For the text-containing cell, return its midpoint in [X, Y] coordinate format. 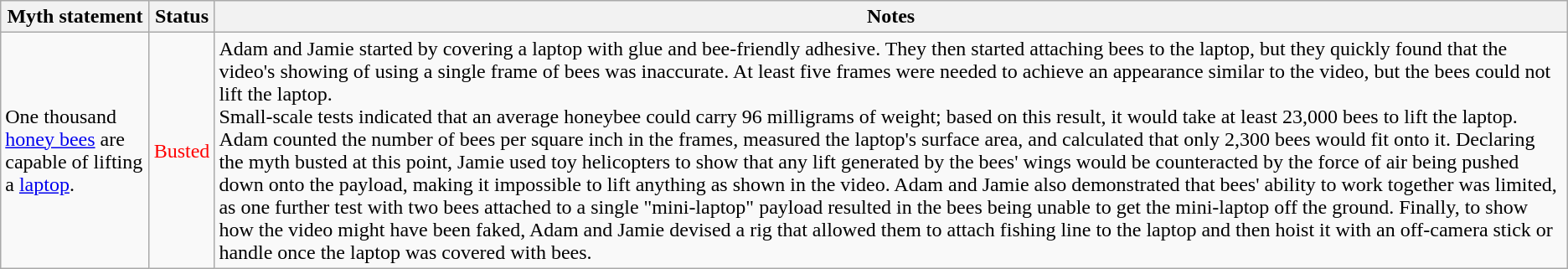
Myth statement [75, 17]
Busted [182, 151]
One thousand honey bees are capable of lifting a laptop. [75, 151]
Notes [891, 17]
Status [182, 17]
